Identify which cell holds the provided text, then report its [x, y] central coordinate. 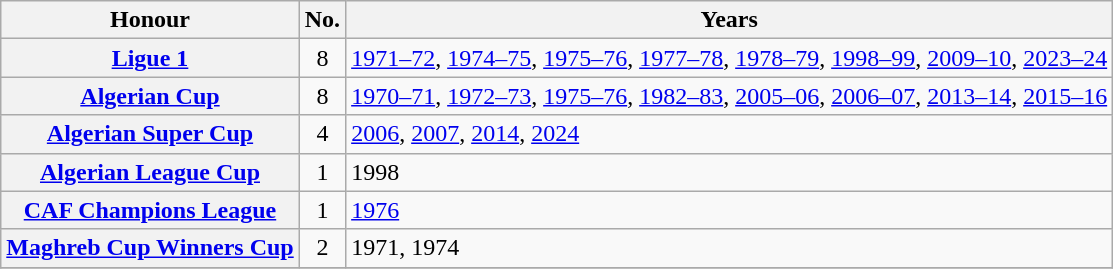
1971–72, 1974–75, 1975–76, 1977–78, 1978–79, 1998–99, 2009–10, 2023–24 [730, 58]
1976 [730, 210]
2 [322, 248]
Algerian Cup [150, 96]
1998 [730, 172]
CAF Champions League [150, 210]
Algerian Super Cup [150, 134]
2006, 2007, 2014, 2024 [730, 134]
Ligue 1 [150, 58]
Maghreb Cup Winners Cup [150, 248]
1971, 1974 [730, 248]
Honour [150, 20]
1970–71, 1972–73, 1975–76, 1982–83, 2005–06, 2006–07, 2013–14, 2015–16 [730, 96]
4 [322, 134]
Algerian League Cup [150, 172]
No. [322, 20]
Years [730, 20]
